From the cell containing the given text, extract its center point as [x, y] coordinate. 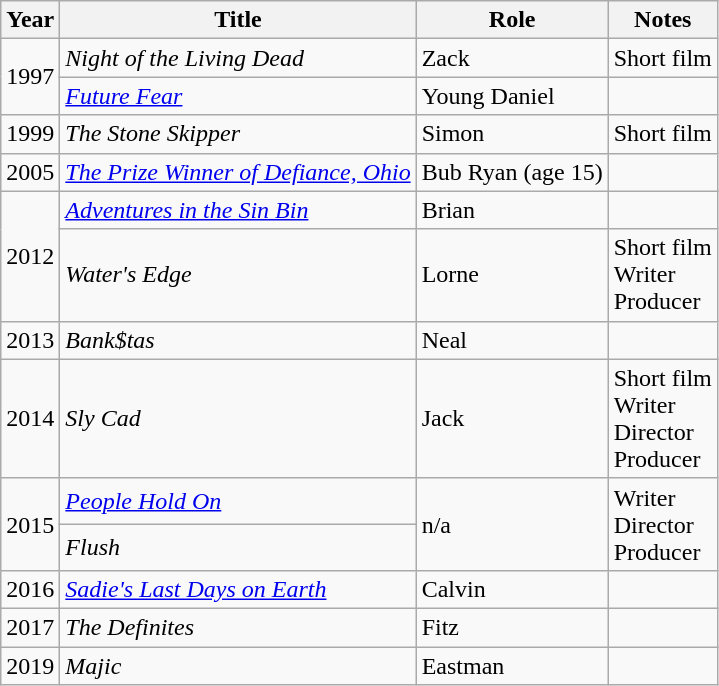
Sly Cad [238, 418]
The Prize Winner of Defiance, Ohio [238, 172]
Short film Writer Director Producer [662, 418]
Night of the Living Dead [238, 58]
The Definites [238, 627]
1997 [30, 77]
2014 [30, 418]
The Stone Skipper [238, 134]
Bank$tas [238, 340]
People Hold On [238, 501]
Brian [512, 210]
Neal [512, 340]
Future Fear [238, 96]
2015 [30, 524]
Simon [512, 134]
2017 [30, 627]
Short film Writer Producer [662, 275]
Fitz [512, 627]
2013 [30, 340]
2005 [30, 172]
Zack [512, 58]
Young Daniel [512, 96]
Notes [662, 20]
Writer Director Producer [662, 524]
2016 [30, 589]
Role [512, 20]
Majic [238, 665]
Jack [512, 418]
Sadie's Last Days on Earth [238, 589]
Adventures in the Sin Bin [238, 210]
n/a [512, 524]
Title [238, 20]
Flush [238, 547]
Lorne [512, 275]
1999 [30, 134]
Eastman [512, 665]
2012 [30, 256]
2019 [30, 665]
Calvin [512, 589]
Water's Edge [238, 275]
Year [30, 20]
Bub Ryan (age 15) [512, 172]
